Return (X, Y) of the center of cell containing provided text 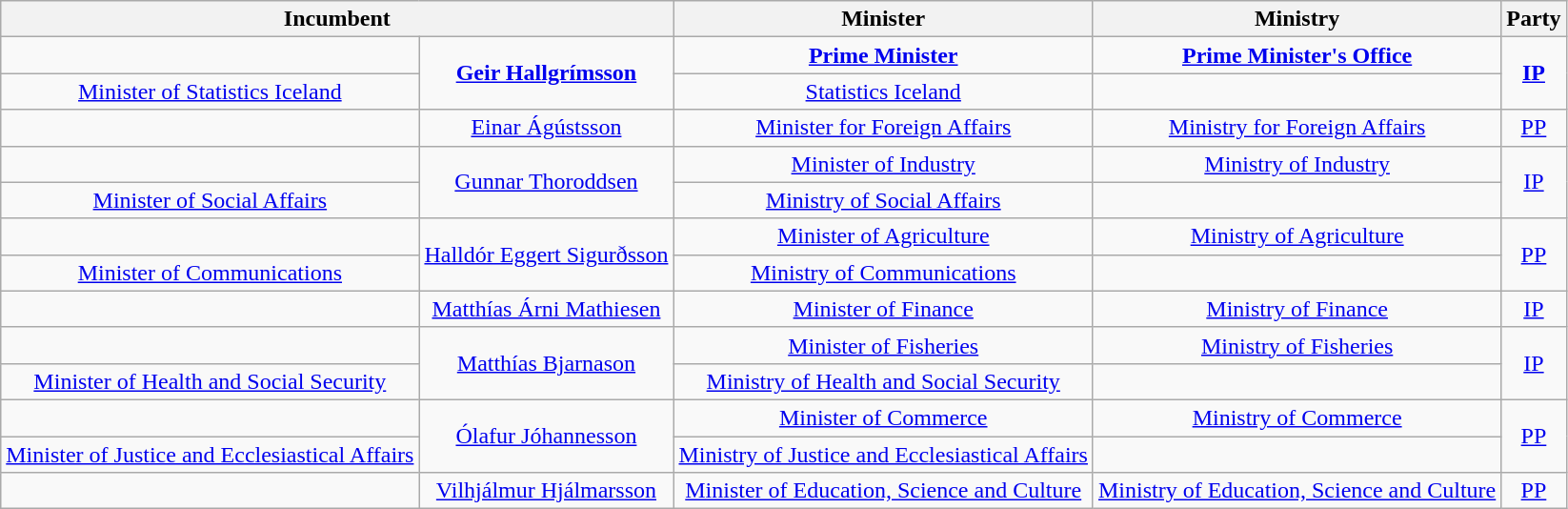
Einar Ágústsson (547, 128)
Minister of Social Affairs (210, 200)
Prime Minister (884, 55)
Ministry of Finance (1297, 309)
Incumbent (337, 19)
Ministry of Industry (1297, 164)
Ministry of Agriculture (1297, 236)
Matthías Árni Mathiesen (547, 309)
Minister of Health and Social Security (210, 381)
Minister of Justice and Ecclesiastical Affairs (210, 455)
Vilhjálmur Hjálmarsson (547, 491)
Ministry of Fisheries (1297, 345)
Prime Minister's Office (1297, 55)
Minister of Communications (210, 273)
Gunnar Thoroddsen (547, 182)
Ministry of Social Affairs (884, 200)
Statistics Iceland (884, 92)
Minister for Foreign Affairs (884, 128)
Party (1534, 19)
Matthías Bjarnason (547, 363)
Minister of Finance (884, 309)
Minister of Fisheries (884, 345)
Minister (884, 19)
Geir Hallgrímsson (547, 73)
Minister of Education, Science and Culture (884, 491)
Halldór Eggert Sigurðsson (547, 254)
Ministry for Foreign Affairs (1297, 128)
Minister of Commerce (884, 417)
Ministry of Education, Science and Culture (1297, 491)
Ólafur Jóhannesson (547, 436)
Ministry (1297, 19)
Minister of Industry (884, 164)
Ministry of Justice and Ecclesiastical Affairs (884, 455)
Minister of Agriculture (884, 236)
Minister of Statistics Iceland (210, 92)
Ministry of Communications (884, 273)
Ministry of Commerce (1297, 417)
Ministry of Health and Social Security (884, 381)
